Pinpoint the cell where the given text exists, returning its (X, Y) midpoint coordinate. 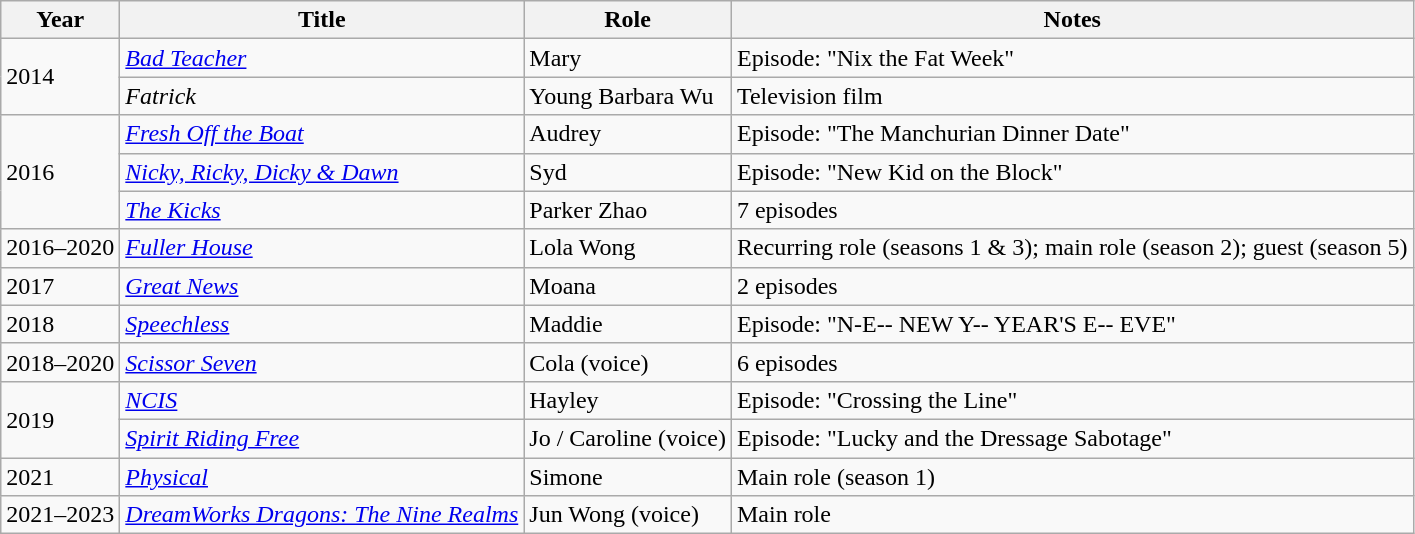
Lola Wong (628, 248)
Episode: "Crossing the Line" (1072, 400)
Episode: "New Kid on the Block" (1072, 172)
Recurring role (seasons 1 & 3); main role (season 2); guest (season 5) (1072, 248)
Speechless (322, 324)
Mary (628, 58)
Episode: "N-E-- NEW Y-- YEAR'S E-- EVE" (1072, 324)
Notes (1072, 20)
Syd (628, 172)
2017 (60, 286)
Television film (1072, 96)
2018 (60, 324)
Hayley (628, 400)
The Kicks (322, 210)
Fuller House (322, 248)
2021–2023 (60, 515)
Episode: "Nix the Fat Week" (1072, 58)
Young Barbara Wu (628, 96)
2016 (60, 172)
Title (322, 20)
2018–2020 (60, 362)
NCIS (322, 400)
Audrey (628, 134)
Great News (322, 286)
2014 (60, 77)
2019 (60, 419)
7 episodes (1072, 210)
Scissor Seven (322, 362)
Nicky, Ricky, Dicky & Dawn (322, 172)
Main role (season 1) (1072, 477)
DreamWorks Dragons: The Nine Realms (322, 515)
Main role (1072, 515)
Year (60, 20)
Spirit Riding Free (322, 438)
6 episodes (1072, 362)
Fresh Off the Boat (322, 134)
Cola (voice) (628, 362)
Jun Wong (voice) (628, 515)
2 episodes (1072, 286)
Simone (628, 477)
Maddie (628, 324)
Role (628, 20)
Fatrick (322, 96)
2016–2020 (60, 248)
Jo / Caroline (voice) (628, 438)
2021 (60, 477)
Parker Zhao (628, 210)
Episode: "The Manchurian Dinner Date" (1072, 134)
Physical (322, 477)
Bad Teacher (322, 58)
Episode: "Lucky and the Dressage Sabotage" (1072, 438)
Moana (628, 286)
